Return (X, Y) of the center of cell containing provided text 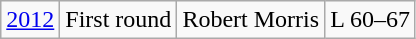
L 60–67 (370, 20)
Robert Morris (251, 20)
First round (118, 20)
2012 (30, 20)
